From the cell containing the given text, extract its center point as [X, Y] coordinate. 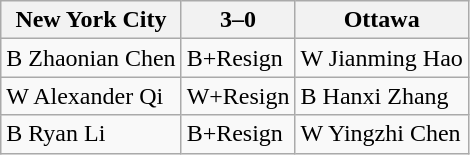
Ottawa [382, 20]
New York City [91, 20]
W Alexander Qi [91, 96]
W+Resign [238, 96]
3–0 [238, 20]
W Yingzhi Chen [382, 134]
B Ryan Li [91, 134]
W Jianming Hao [382, 58]
B Hanxi Zhang [382, 96]
B Zhaonian Chen [91, 58]
